Determine the (x, y) coordinate at the center of the cell enclosing the given text.  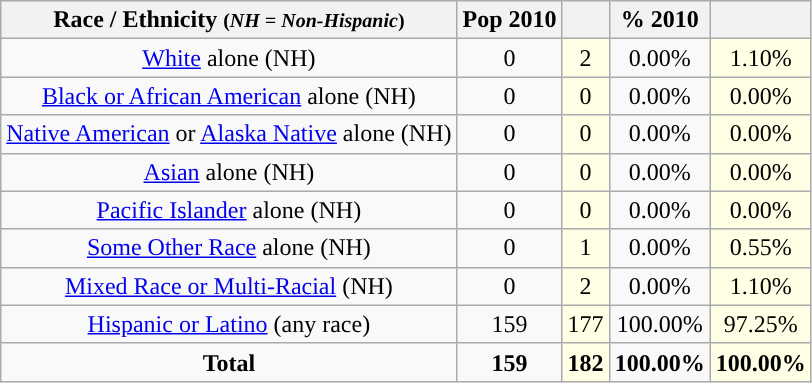
Native American or Alaska Native alone (NH) (229, 134)
0.55% (760, 248)
Some Other Race alone (NH) (229, 248)
Black or African American alone (NH) (229, 96)
1 (586, 248)
97.25% (760, 324)
Pop 2010 (510, 20)
% 2010 (660, 20)
Race / Ethnicity (NH = Non-Hispanic) (229, 20)
Hispanic or Latino (any race) (229, 324)
White alone (NH) (229, 58)
Total (229, 362)
182 (586, 362)
Asian alone (NH) (229, 172)
177 (586, 324)
Mixed Race or Multi-Racial (NH) (229, 286)
Pacific Islander alone (NH) (229, 210)
